Detect which cell encompasses the target text, then output its [X, Y] center coordinate. 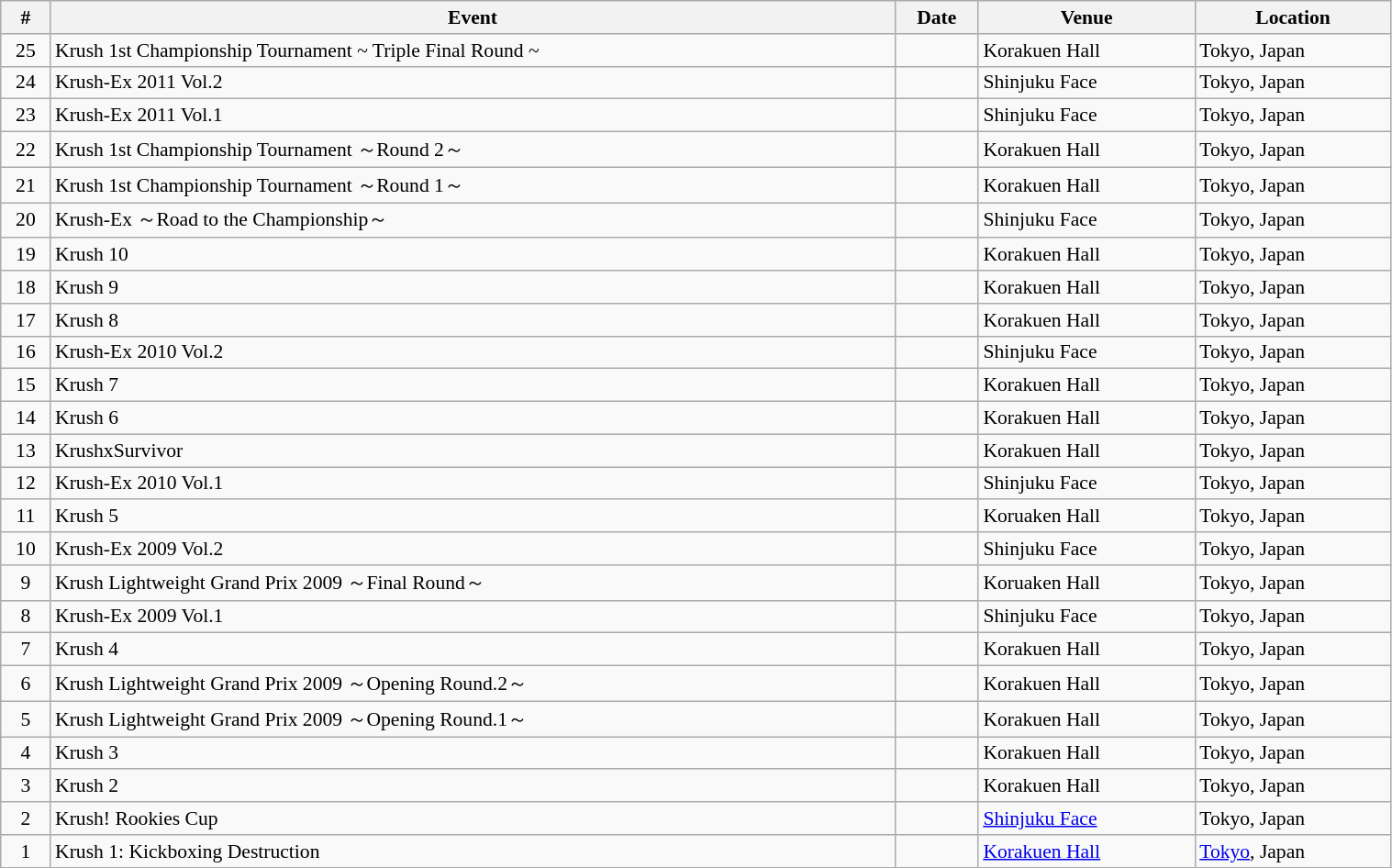
4 [26, 753]
KrushxSurvivor [473, 451]
16 [26, 352]
Krush-Ex ～Road to the Championship～ [473, 220]
Krush 1st Championship Tournament ~ Triple Final Round ~ [473, 50]
Krush 4 [473, 650]
Krush Lightweight Grand Prix 2009 ～Opening Round.2～ [473, 684]
7 [26, 650]
Krush 1st Championship Tournament ～Round 2～ [473, 150]
24 [26, 83]
Krush-Ex 2011 Vol.1 [473, 116]
Krush-Ex 2010 Vol.1 [473, 484]
15 [26, 385]
Krush 6 [473, 418]
11 [26, 517]
Krush 3 [473, 753]
Krush-Ex 2009 Vol.2 [473, 549]
14 [26, 418]
Krush-Ex 2011 Vol.2 [473, 83]
1 [26, 851]
6 [26, 684]
Krush 2 [473, 786]
Krush! Rookies Cup [473, 818]
25 [26, 50]
20 [26, 220]
22 [26, 150]
10 [26, 549]
19 [26, 255]
Krush 9 [473, 287]
Krush 8 [473, 320]
Krush Lightweight Grand Prix 2009 ～Opening Round.1～ [473, 719]
Krush 7 [473, 385]
8 [26, 617]
Location [1293, 17]
Venue [1086, 17]
3 [26, 786]
Krush-Ex 2010 Vol.2 [473, 352]
9 [26, 584]
21 [26, 185]
18 [26, 287]
Krush-Ex 2009 Vol.1 [473, 617]
2 [26, 818]
Krush 5 [473, 517]
Krush 1st Championship Tournament ～Round 1～ [473, 185]
# [26, 17]
12 [26, 484]
Krush 1: Kickboxing Destruction [473, 851]
Krush Lightweight Grand Prix 2009 ～Final Round～ [473, 584]
23 [26, 116]
Date [936, 17]
Krush 10 [473, 255]
13 [26, 451]
17 [26, 320]
5 [26, 719]
Event [473, 17]
